For the text-containing cell, return its midpoint in [X, Y] coordinate format. 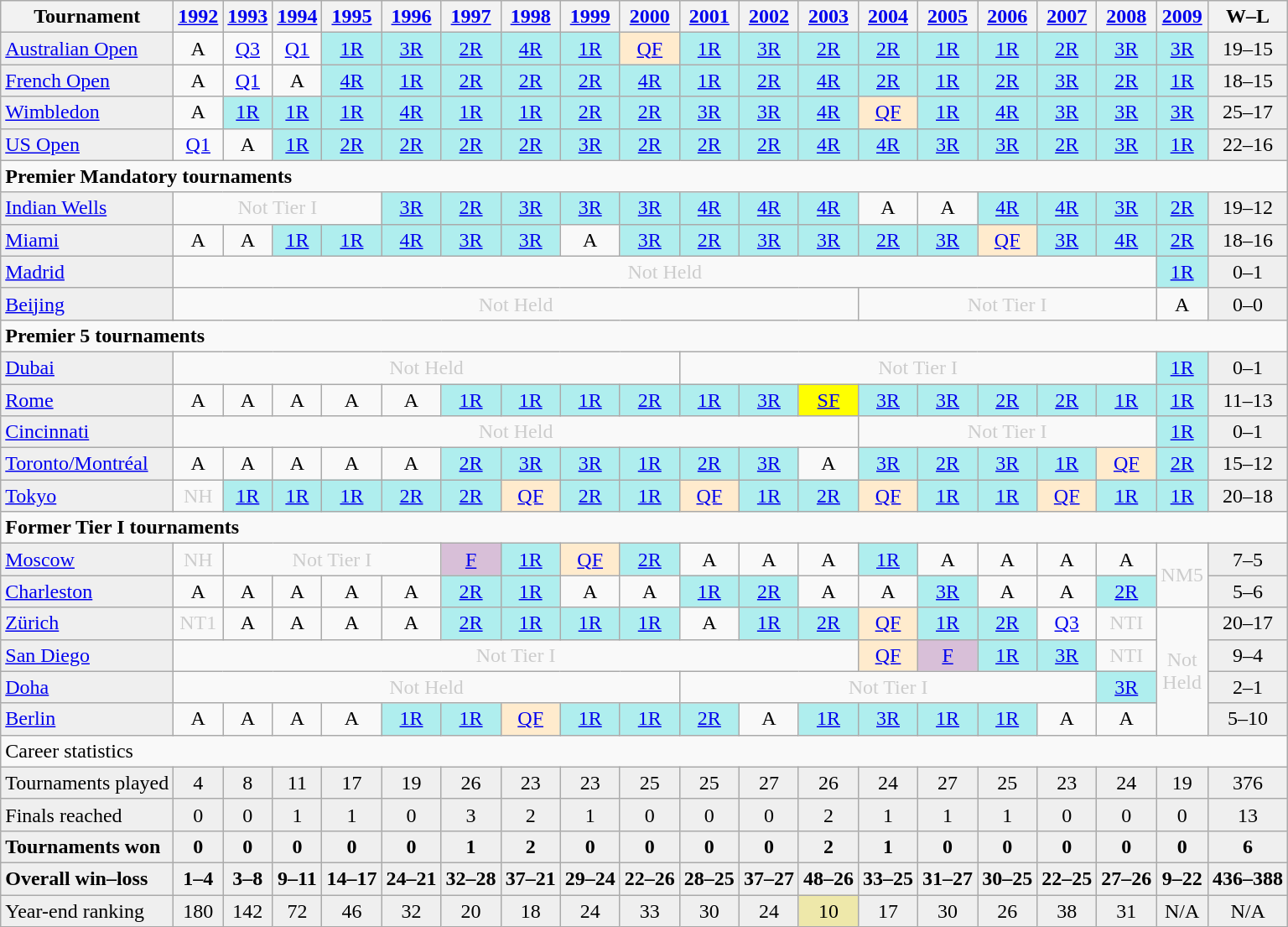
22–25 [1067, 878]
NM5 [1182, 575]
Finals reached [87, 815]
4 [198, 783]
1997 [471, 17]
22–16 [1248, 144]
31–27 [948, 878]
Cincinnati [87, 432]
2002 [768, 17]
28–25 [709, 878]
Miami [87, 240]
US Open [87, 144]
2000 [649, 17]
3 [471, 815]
18–15 [1248, 81]
Indian Wells [87, 208]
30–25 [1008, 878]
37–27 [768, 878]
9–11 [297, 878]
31 [1127, 910]
1994 [297, 17]
24–21 [411, 878]
180 [198, 910]
Tournaments won [87, 846]
37–21 [530, 878]
Tournament [87, 17]
3–8 [248, 878]
20–17 [1248, 623]
French Open [87, 81]
25–17 [1248, 112]
46 [352, 910]
6 [1248, 846]
1993 [248, 17]
32–28 [471, 878]
NotHeld [1182, 671]
Wimbledon [87, 112]
19–12 [1248, 208]
29–24 [590, 878]
5–6 [1248, 591]
11–13 [1248, 400]
Tokyo [87, 496]
Australian Open [87, 49]
1998 [530, 17]
22–26 [649, 878]
Year-end ranking [87, 910]
Tournaments played [87, 783]
2003 [828, 17]
1996 [411, 17]
32 [411, 910]
1992 [198, 17]
9–4 [1248, 655]
2004 [887, 17]
W–L [1248, 17]
11 [297, 783]
14–17 [352, 878]
2006 [1008, 17]
1–4 [198, 878]
72 [297, 910]
48–26 [828, 878]
Berlin [87, 719]
2001 [709, 17]
Zürich [87, 623]
1999 [590, 17]
15–12 [1248, 464]
Moscow [87, 560]
2008 [1127, 17]
Dubai [87, 367]
33 [649, 910]
436–388 [1248, 878]
142 [248, 910]
Former Tier I tournaments [644, 528]
2005 [948, 17]
10 [828, 910]
18–16 [1248, 240]
2–1 [1248, 687]
7–5 [1248, 560]
NT1 [198, 623]
0–0 [1248, 304]
20 [471, 910]
Career statistics [644, 751]
Beijing [87, 304]
38 [1067, 910]
2007 [1067, 17]
Toronto/Montréal [87, 464]
2009 [1182, 17]
18 [530, 910]
8 [248, 783]
376 [1248, 783]
33–25 [887, 878]
5–10 [1248, 719]
Doha [87, 687]
SF [828, 400]
1995 [352, 17]
Premier Mandatory tournaments [644, 176]
Charleston [87, 591]
9–22 [1182, 878]
Overall win–loss [87, 878]
27–26 [1127, 878]
Premier 5 tournaments [644, 336]
Madrid [87, 272]
20–18 [1248, 496]
13 [1248, 815]
Rome [87, 400]
19–15 [1248, 49]
San Diego [87, 655]
